Locate the cell with the specified text and output its [X, Y] center coordinate. 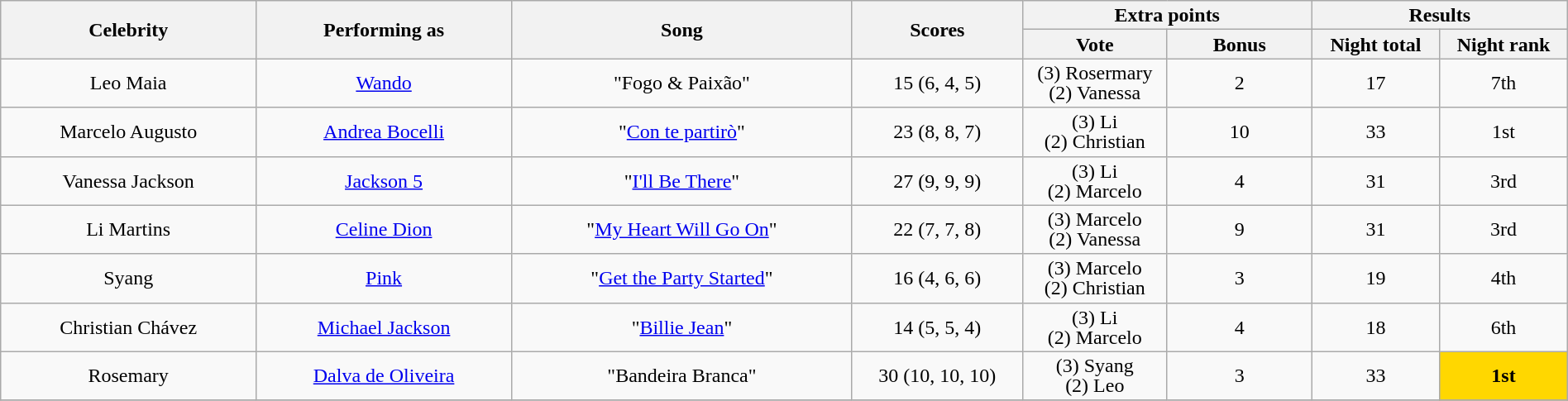
Dalva de Oliveira [384, 375]
27 (9, 9, 9) [937, 180]
Night total [1375, 45]
10 [1239, 132]
15 (6, 4, 5) [937, 83]
Song [682, 30]
(3) Li(2) Christian [1095, 132]
6th [1503, 327]
Rosemary [129, 375]
"Get the Party Started" [682, 278]
(3) Rosermary(2) Vanessa [1095, 83]
19 [1375, 278]
Wando [384, 83]
Li Martins [129, 230]
Andrea Bocelli [384, 132]
Celebrity [129, 30]
Christian Chávez [129, 327]
17 [1375, 83]
4th [1503, 278]
23 (8, 8, 7) [937, 132]
14 (5, 5, 4) [937, 327]
2 [1239, 83]
"Billie Jean" [682, 327]
Scores [937, 30]
(3) Marcelo(2) Vanessa [1095, 230]
"My Heart Will Go On" [682, 230]
18 [1375, 327]
"Bandeira Branca" [682, 375]
7th [1503, 83]
Vanessa Jackson [129, 180]
Michael Jackson [384, 327]
Vote [1095, 45]
22 (7, 7, 8) [937, 230]
"Con te partirò" [682, 132]
Results [1439, 15]
Performing as [384, 30]
Syang [129, 278]
Night rank [1503, 45]
9 [1239, 230]
Celine Dion [384, 230]
(3) Syang(2) Leo [1095, 375]
Leo Maia [129, 83]
30 (10, 10, 10) [937, 375]
(3) Marcelo(2) Christian [1095, 278]
Marcelo Augusto [129, 132]
"Fogo & Paixão" [682, 83]
Bonus [1239, 45]
Jackson 5 [384, 180]
Extra points [1167, 15]
16 (4, 6, 6) [937, 278]
"I'll Be There" [682, 180]
Pink [384, 278]
